Extract the (X, Y) coordinate from the center of the cell holding the provided text.  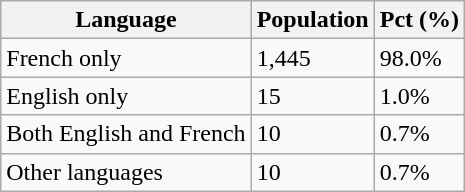
Other languages (126, 172)
English only (126, 96)
Population (312, 20)
French only (126, 58)
1.0% (419, 96)
Pct (%) (419, 20)
15 (312, 96)
Language (126, 20)
Both English and French (126, 134)
98.0% (419, 58)
1,445 (312, 58)
